Extract the (X, Y) coordinate from the center of the cell holding the provided text.  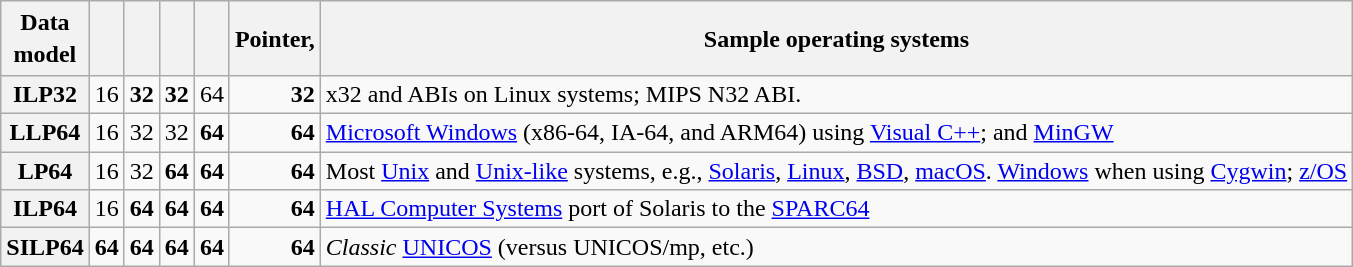
ILP64 (45, 209)
x32 and ABIs on Linux systems; MIPS N32 ABI. (836, 95)
Most Unix and Unix-like systems, e.g., Solaris, Linux, BSD, macOS. Windows when using Cygwin; z/OS (836, 171)
SILP64 (45, 247)
HAL Computer Systems port of Solaris to the SPARC64 (836, 209)
ILP32 (45, 95)
Classic UNICOS (versus UNICOS/mp, etc.) (836, 247)
LP64 (45, 171)
Pointer, (274, 38)
Datamodel (45, 38)
Microsoft Windows (x86-64, IA-64, and ARM64) using Visual C++; and MinGW (836, 133)
LLP64 (45, 133)
Sample operating systems (836, 38)
